Search for the cell housing the specified text and yield its [X, Y] center coordinate. 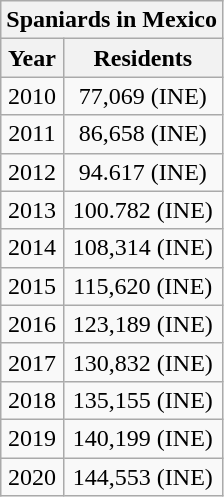
135,155 (INE) [142, 400]
2018 [32, 400]
2017 [32, 362]
2020 [32, 477]
130,832 (INE) [142, 362]
140,199 (INE) [142, 438]
2019 [32, 438]
2010 [32, 96]
Residents [142, 58]
115,620 (INE) [142, 286]
2015 [32, 286]
123,189 (INE) [142, 324]
Spaniards in Mexico [112, 20]
2012 [32, 172]
94.617 (INE) [142, 172]
2011 [32, 134]
2014 [32, 248]
86,658 (INE) [142, 134]
2016 [32, 324]
144,553 (INE) [142, 477]
2013 [32, 210]
Year [32, 58]
108,314 (INE) [142, 248]
100.782 (INE) [142, 210]
77,069 (INE) [142, 96]
